Capture the cell that displays the provided text and extract its (x, y) central coordinate. 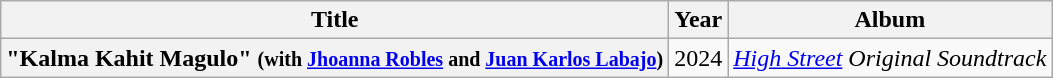
2024 (698, 58)
High Street Original Soundtrack (890, 58)
"Kalma Kahit Magulo" (with Jhoanna Robles and Juan Karlos Labajo) (335, 58)
Year (698, 20)
Album (890, 20)
Title (335, 20)
